Return the (x, y) coordinate for the center point of the cell that contains the specified text.  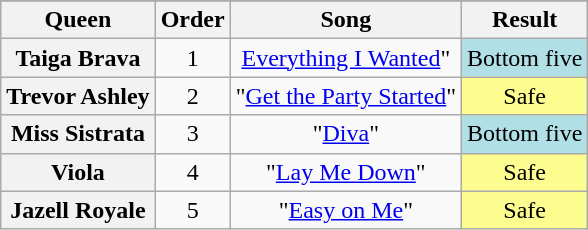
Viola (78, 172)
Miss Sistrata (78, 134)
"Diva" (346, 134)
Result (524, 20)
3 (192, 134)
1 (192, 58)
2 (192, 96)
Queen (78, 20)
Song (346, 20)
Taiga Brava (78, 58)
"Get the Party Started" (346, 96)
Order (192, 20)
5 (192, 210)
Jazell Royale (78, 210)
Everything I Wanted" (346, 58)
4 (192, 172)
"Easy on Me" (346, 210)
Trevor Ashley (78, 96)
"Lay Me Down" (346, 172)
